Provide the [X, Y] coordinate of the cell's center where the given text is located.  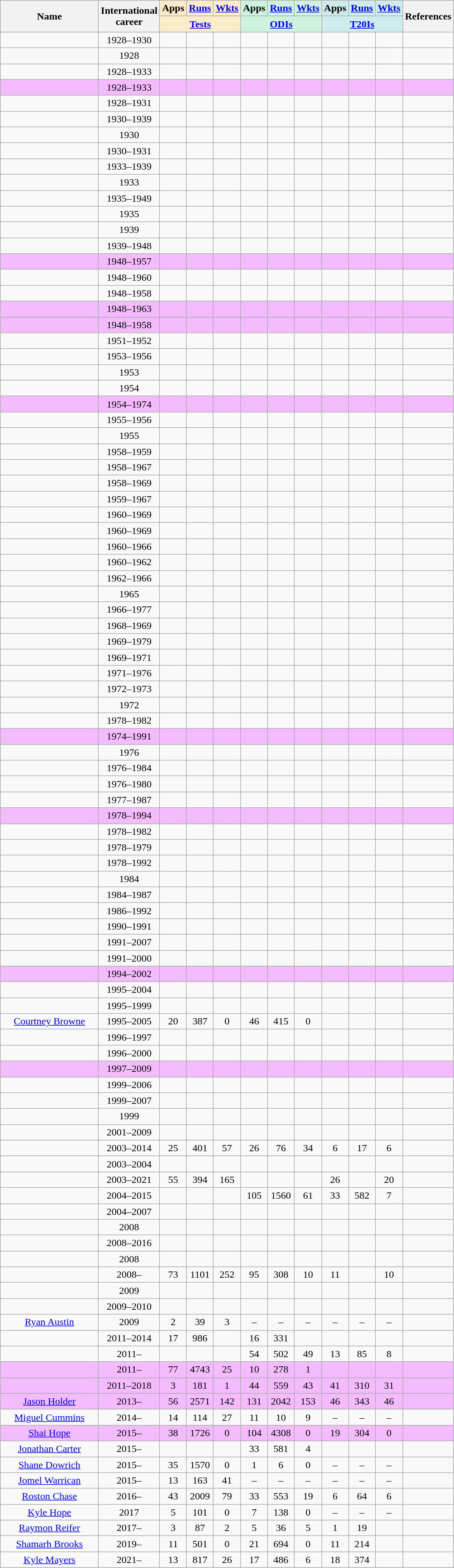
582 [362, 1195]
76 [281, 1148]
1958–1969 [129, 483]
ODIs [281, 24]
27 [227, 1417]
1958–1959 [129, 451]
1972 [129, 705]
1930–1939 [129, 119]
1933–1939 [129, 166]
1953 [129, 372]
44 [254, 1385]
1996–2000 [129, 1053]
694 [281, 1544]
2004–2007 [129, 1212]
1939–1948 [129, 246]
1969–1971 [129, 657]
101 [200, 1512]
1960–1966 [129, 547]
1994–2002 [129, 974]
2016– [129, 1496]
38 [173, 1433]
1928 [129, 56]
4 [308, 1449]
1954–1974 [129, 404]
1954 [129, 388]
2003–2004 [129, 1164]
2003–2014 [129, 1148]
1995–1999 [129, 1006]
61 [308, 1195]
1948–1960 [129, 277]
1976 [129, 752]
1935–1949 [129, 198]
1999–2006 [129, 1085]
64 [362, 1496]
55 [173, 1180]
2008– [129, 1275]
1935 [129, 214]
553 [281, 1496]
1996–1997 [129, 1037]
9 [308, 1417]
Jason Holder [50, 1401]
2042 [281, 1401]
1974–1991 [129, 737]
181 [200, 1385]
4308 [281, 1433]
1969–1979 [129, 641]
817 [200, 1560]
1976–1980 [129, 784]
1968–1969 [129, 626]
114 [200, 1417]
8 [389, 1354]
501 [200, 1544]
Jomel Warrican [50, 1481]
1962–1966 [129, 578]
581 [281, 1449]
1928–1930 [129, 40]
163 [200, 1481]
2571 [200, 1401]
1959–1967 [129, 499]
54 [254, 1354]
1930 [129, 135]
1958–1967 [129, 467]
Name [50, 16]
214 [362, 1544]
1948–1963 [129, 309]
Tests [201, 24]
387 [200, 1021]
1948–1957 [129, 262]
1960–1962 [129, 562]
1966–1977 [129, 610]
2021– [129, 1560]
21 [254, 1544]
35 [173, 1464]
39 [200, 1322]
310 [362, 1385]
1933 [129, 182]
T20Is [362, 24]
2001–2009 [129, 1132]
Jonathan Carter [50, 1449]
1951–1952 [129, 341]
394 [200, 1180]
1990–1991 [129, 926]
138 [281, 1512]
331 [281, 1338]
14 [173, 1417]
1928–1931 [129, 103]
1976–1984 [129, 768]
79 [227, 1496]
401 [200, 1148]
153 [308, 1401]
1955–1956 [129, 420]
1971–1976 [129, 673]
85 [362, 1354]
77 [173, 1370]
Miguel Cummins [50, 1417]
1995–2005 [129, 1021]
1978–1994 [129, 816]
308 [281, 1275]
1101 [200, 1275]
2014– [129, 1417]
95 [254, 1275]
131 [254, 1401]
Roston Chase [50, 1496]
57 [227, 1148]
References [429, 16]
105 [254, 1195]
1560 [281, 1195]
1939 [129, 230]
1978–1979 [129, 847]
486 [281, 1560]
343 [362, 1401]
559 [281, 1385]
1955 [129, 435]
278 [281, 1370]
1999–2007 [129, 1101]
1972–1973 [129, 689]
2013– [129, 1401]
Shai Hope [50, 1433]
1977–1987 [129, 800]
87 [200, 1528]
2017 [129, 1512]
165 [227, 1180]
73 [173, 1275]
2003–2021 [129, 1180]
252 [227, 1275]
49 [308, 1354]
1570 [200, 1464]
1930–1931 [129, 151]
Kyle Hope [50, 1512]
56 [173, 1401]
Shane Dowrich [50, 1464]
2009–2010 [129, 1306]
1978–1992 [129, 863]
31 [389, 1385]
1984–1987 [129, 895]
1986–1992 [129, 910]
104 [254, 1433]
4743 [200, 1370]
Courtney Browne [50, 1021]
Shamarh Brooks [50, 1544]
986 [200, 1338]
142 [227, 1401]
2008–2016 [129, 1243]
1999 [129, 1116]
502 [281, 1354]
36 [281, 1528]
Ryan Austin [50, 1322]
Kyle Mayers [50, 1560]
1991–2007 [129, 942]
2017– [129, 1528]
374 [362, 1560]
Internationalcareer [129, 16]
16 [254, 1338]
415 [281, 1021]
1995–2004 [129, 990]
2011–2014 [129, 1338]
1997–2009 [129, 1069]
2011–2018 [129, 1385]
1953–1956 [129, 356]
1726 [200, 1433]
1965 [129, 594]
1984 [129, 879]
2004–2015 [129, 1195]
18 [335, 1560]
2019– [129, 1544]
Raymon Reifer [50, 1528]
304 [362, 1433]
34 [308, 1148]
1991–2000 [129, 958]
